Provide the [X, Y] coordinate of the cell's center where the given text is located.  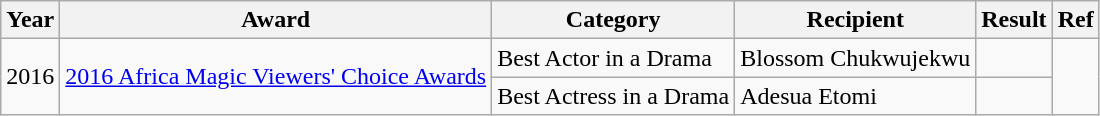
Award [276, 20]
Result [1014, 20]
2016 [30, 77]
2016 Africa Magic Viewers' Choice Awards [276, 77]
Ref [1076, 20]
Best Actor in a Drama [614, 58]
Best Actress in a Drama [614, 96]
Blossom Chukwujekwu [856, 58]
Adesua Etomi [856, 96]
Recipient [856, 20]
Category [614, 20]
Year [30, 20]
